Output the (x, y) coordinate of the center of the cell containing the given text.  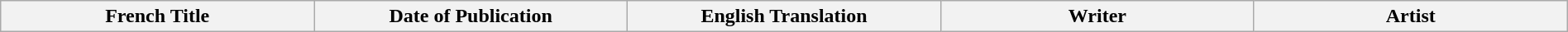
Writer (1097, 16)
Artist (1411, 16)
English Translation (784, 16)
French Title (157, 16)
Date of Publication (471, 16)
